Identify which cell holds the provided text, then report its (x, y) central coordinate. 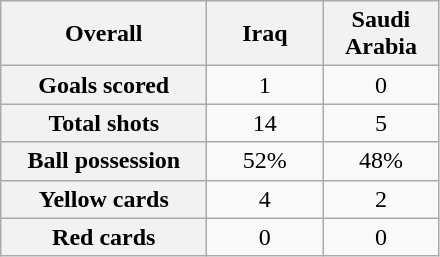
Overall (104, 34)
Red cards (104, 237)
Yellow cards (104, 199)
Iraq (265, 34)
5 (381, 123)
Goals scored (104, 85)
48% (381, 161)
Saudi Arabia (381, 34)
14 (265, 123)
4 (265, 199)
1 (265, 85)
Ball possession (104, 161)
52% (265, 161)
Total shots (104, 123)
2 (381, 199)
